Find where the given text appears and provide that cell's center as (x, y) coordinate. 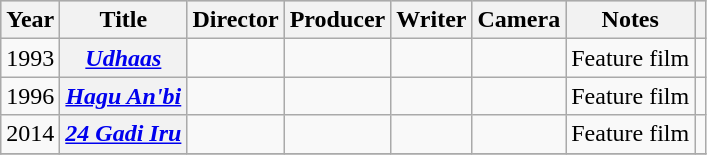
Hagu An'bi (124, 96)
Udhaas (124, 58)
Notes (630, 20)
2014 (30, 134)
1993 (30, 58)
Director (236, 20)
Camera (519, 20)
24 Gadi Iru (124, 134)
Title (124, 20)
Year (30, 20)
1996 (30, 96)
Writer (432, 20)
Producer (338, 20)
